Return (x, y) of the center of cell containing provided text 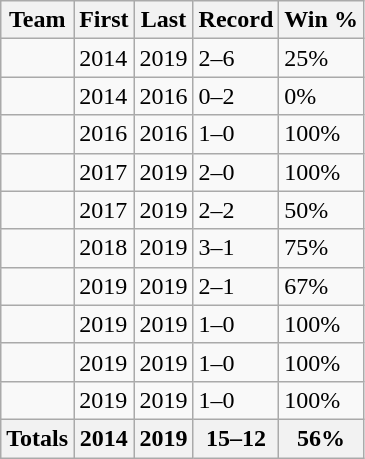
50% (322, 210)
2–6 (236, 58)
Win % (322, 20)
Last (164, 20)
67% (322, 286)
2018 (104, 248)
Totals (38, 438)
2–2 (236, 210)
0–2 (236, 96)
0% (322, 96)
56% (322, 438)
3–1 (236, 248)
First (104, 20)
2–0 (236, 172)
Record (236, 20)
2–1 (236, 286)
75% (322, 248)
Team (38, 20)
15–12 (236, 438)
25% (322, 58)
